Extract the (x, y) coordinate from the center of the cell holding the provided text.  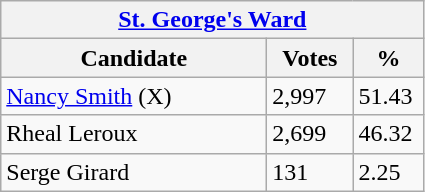
2.25 (388, 172)
Nancy Smith (X) (134, 96)
Serge Girard (134, 172)
2,997 (310, 96)
St. George's Ward (212, 20)
Candidate (134, 58)
2,699 (310, 134)
51.43 (388, 96)
Votes (310, 58)
46.32 (388, 134)
Rheal Leroux (134, 134)
% (388, 58)
131 (310, 172)
